Scan for the cell matching the given text and deliver its [X, Y] coordinate at center. 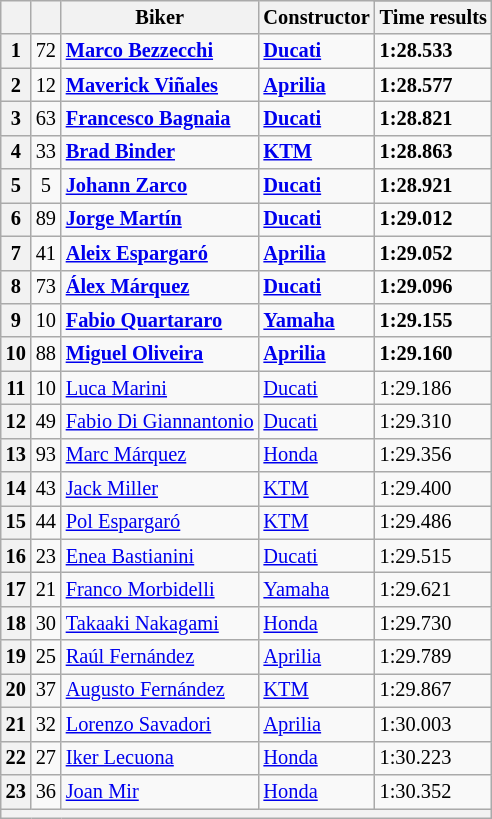
2 [16, 85]
7 [16, 253]
1:29.096 [434, 287]
Brad Binder [160, 152]
1:29.356 [434, 455]
1:29.052 [434, 253]
1:28.533 [434, 51]
1:29.867 [434, 690]
Francesco Bagnaia [160, 118]
11 [16, 388]
72 [46, 51]
1:29.310 [434, 421]
Fabio Di Giannantonio [160, 421]
Fabio Quartararo [160, 320]
9 [16, 320]
20 [16, 690]
25 [46, 657]
44 [46, 522]
1:29.621 [434, 589]
Constructor [317, 17]
15 [16, 522]
1:29.730 [434, 623]
73 [46, 287]
1:30.003 [434, 724]
Takaaki Nakagami [160, 623]
19 [16, 657]
1:29.155 [434, 320]
Franco Morbidelli [160, 589]
36 [46, 791]
1:28.921 [434, 186]
16 [16, 556]
1:29.160 [434, 354]
43 [46, 489]
89 [46, 219]
Biker [160, 17]
13 [16, 455]
17 [16, 589]
93 [46, 455]
Enea Bastianini [160, 556]
8 [16, 287]
30 [46, 623]
1:29.789 [434, 657]
32 [46, 724]
1:29.400 [434, 489]
Johann Zarco [160, 186]
1 [16, 51]
Jorge Martín [160, 219]
37 [46, 690]
1:28.821 [434, 118]
49 [46, 421]
88 [46, 354]
1:29.186 [434, 388]
3 [16, 118]
Maverick Viñales [160, 85]
Miguel Oliveira [160, 354]
1:29.515 [434, 556]
Aleix Espargaró [160, 253]
Luca Marini [160, 388]
41 [46, 253]
33 [46, 152]
Marc Márquez [160, 455]
27 [46, 758]
4 [16, 152]
22 [16, 758]
1:28.577 [434, 85]
63 [46, 118]
Augusto Fernández [160, 690]
Pol Espargaró [160, 522]
Raúl Fernández [160, 657]
14 [16, 489]
Iker Lecuona [160, 758]
1:30.223 [434, 758]
Joan Mir [160, 791]
1:29.486 [434, 522]
1:30.352 [434, 791]
18 [16, 623]
Lorenzo Savadori [160, 724]
Time results [434, 17]
1:28.863 [434, 152]
Marco Bezzecchi [160, 51]
1:29.012 [434, 219]
Jack Miller [160, 489]
Álex Márquez [160, 287]
6 [16, 219]
